From the cell containing the given text, extract its center point as [x, y] coordinate. 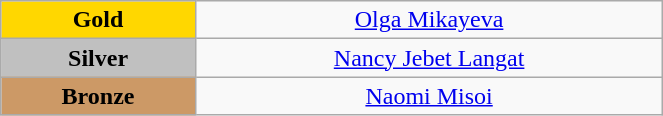
Naomi Misoi [428, 96]
Gold [98, 20]
Silver [98, 58]
Bronze [98, 96]
Nancy Jebet Langat [428, 58]
Olga Mikayeva [428, 20]
